Detect which cell encompasses the target text, then output its (X, Y) center coordinate. 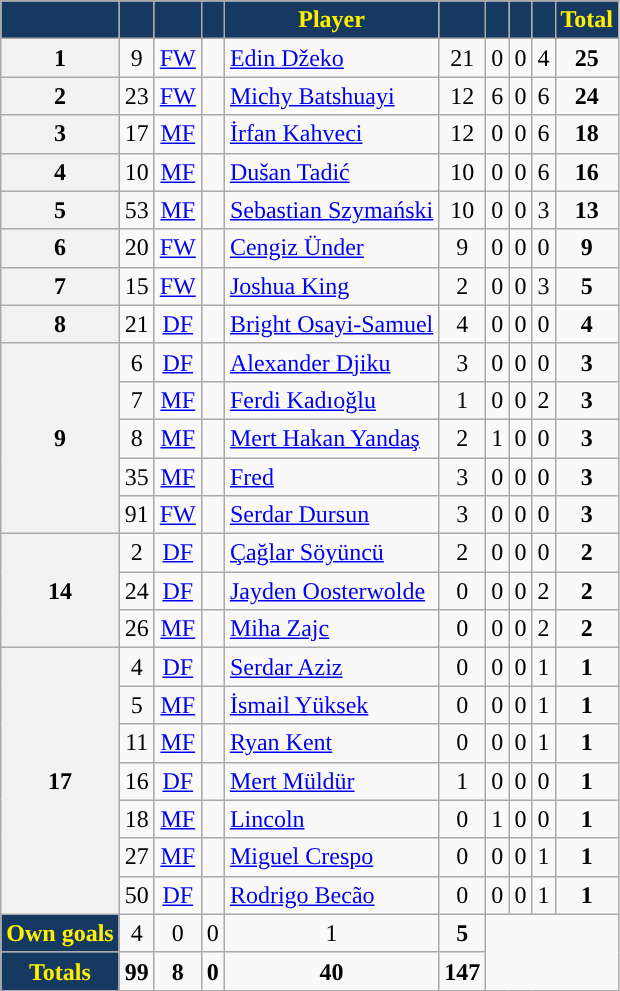
14 (60, 591)
Mert Hakan Yandaş (331, 438)
11 (136, 743)
15 (136, 286)
50 (136, 895)
Player (331, 20)
35 (136, 477)
20 (136, 248)
İsmail Yüksek (331, 705)
Miguel Crespo (331, 857)
Sebastian Szymański (331, 210)
Miha Zajc (331, 629)
53 (136, 210)
Cengiz Ünder (331, 248)
26 (136, 629)
Alexander Djiku (331, 362)
İrfan Kahveci (331, 134)
Lincoln (331, 819)
40 (331, 971)
Ferdi Kadıoğlu (331, 400)
23 (136, 96)
Rodrigo Becão (331, 895)
Çağlar Söyüncü (331, 553)
Joshua King (331, 286)
99 (136, 971)
25 (587, 58)
Dušan Tadić (331, 172)
Serdar Aziz (331, 667)
Edin Džeko (331, 58)
Michy Batshuayi (331, 96)
Ryan Kent (331, 743)
Mert Müldür (331, 781)
Jayden Oosterwolde (331, 591)
Fred (331, 477)
Totals (60, 971)
91 (136, 515)
Own goals (60, 933)
13 (587, 210)
147 (462, 971)
Bright Osayi-Samuel (331, 324)
Serdar Dursun (331, 515)
27 (136, 857)
Total (587, 20)
